From the cell containing the given text, extract its center point as [x, y] coordinate. 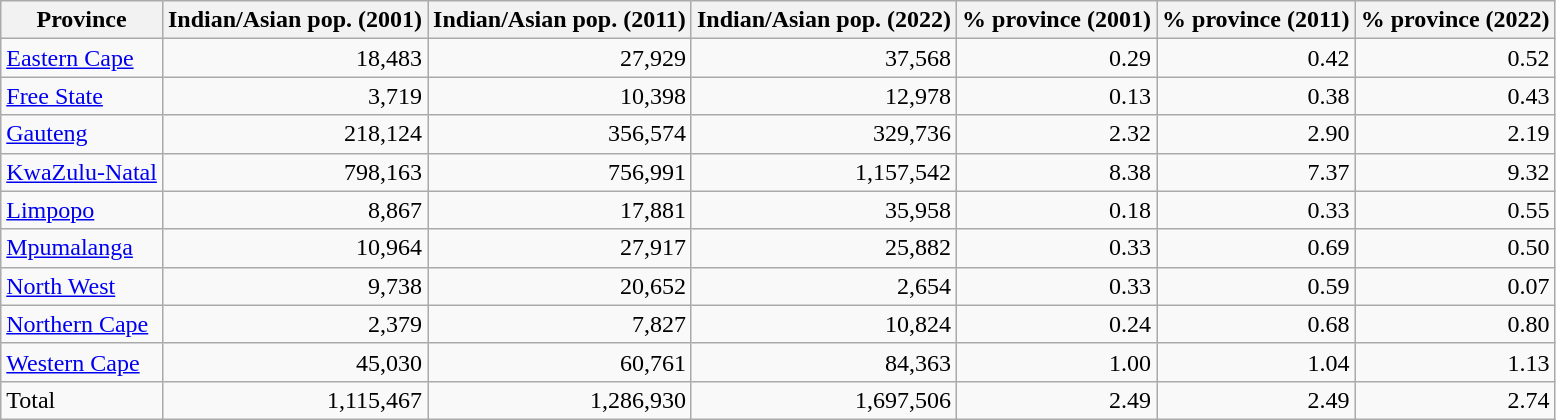
Northern Cape [82, 324]
2,379 [294, 324]
1,697,506 [824, 400]
1,115,467 [294, 400]
Indian/Asian pop. (2001) [294, 20]
0.42 [1256, 58]
0.55 [1455, 210]
0.80 [1455, 324]
0.18 [1057, 210]
Free State [82, 96]
218,124 [294, 134]
84,363 [824, 362]
9,738 [294, 286]
9.32 [1455, 172]
37,568 [824, 58]
329,736 [824, 134]
0.43 [1455, 96]
0.29 [1057, 58]
Total [82, 400]
North West [82, 286]
1.04 [1256, 362]
2.74 [1455, 400]
1,157,542 [824, 172]
27,929 [560, 58]
7.37 [1256, 172]
0.69 [1256, 248]
% province (2011) [1256, 20]
0.38 [1256, 96]
7,827 [560, 324]
0.52 [1455, 58]
25,882 [824, 248]
12,978 [824, 96]
Indian/Asian pop. (2022) [824, 20]
KwaZulu-Natal [82, 172]
0.68 [1256, 324]
Mpumalanga [82, 248]
3,719 [294, 96]
% province (2001) [1057, 20]
% province (2022) [1455, 20]
Indian/Asian pop. (2011) [560, 20]
10,398 [560, 96]
0.59 [1256, 286]
17,881 [560, 210]
0.07 [1455, 286]
2.19 [1455, 134]
Western Cape [82, 362]
2.90 [1256, 134]
756,991 [560, 172]
8.38 [1057, 172]
Eastern Cape [82, 58]
20,652 [560, 286]
0.24 [1057, 324]
Gauteng [82, 134]
10,964 [294, 248]
1,286,930 [560, 400]
45,030 [294, 362]
60,761 [560, 362]
356,574 [560, 134]
27,917 [560, 248]
10,824 [824, 324]
Province [82, 20]
2,654 [824, 286]
18,483 [294, 58]
8,867 [294, 210]
1.13 [1455, 362]
2.32 [1057, 134]
Limpopo [82, 210]
798,163 [294, 172]
1.00 [1057, 362]
0.50 [1455, 248]
35,958 [824, 210]
0.13 [1057, 96]
